Determine the [x, y] coordinate at the center of the cell enclosing the given text.  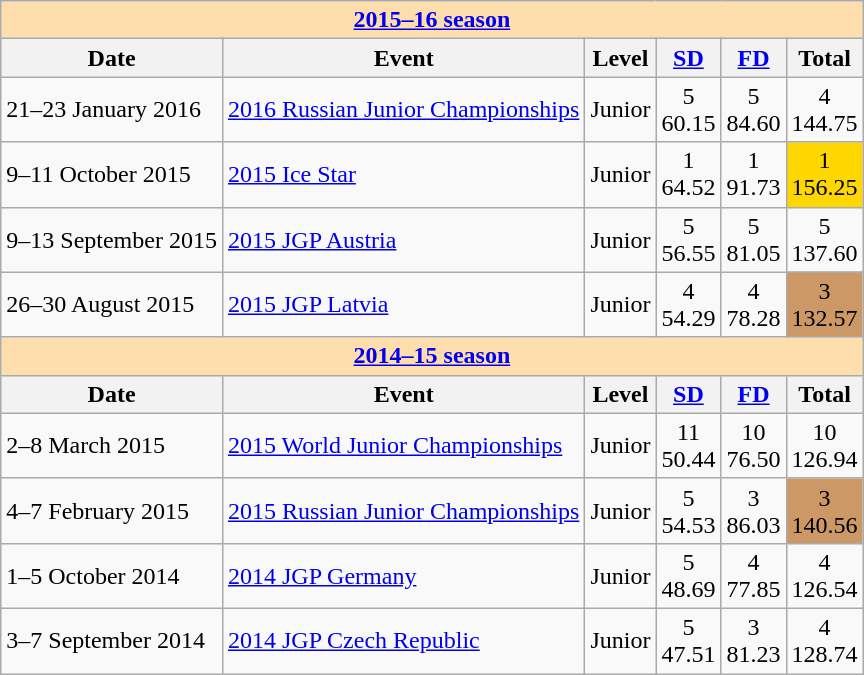
3 81.23 [754, 640]
5 84.60 [754, 110]
2014–15 season [432, 356]
2016 Russian Junior Championships [403, 110]
9–13 September 2015 [112, 240]
10 126.94 [824, 446]
11 50.44 [688, 446]
4 144.75 [824, 110]
2015 Russian Junior Championships [403, 510]
2015 JGP Latvia [403, 304]
4 54.29 [688, 304]
4 126.54 [824, 576]
4 77.85 [754, 576]
5 48.69 [688, 576]
3 140.56 [824, 510]
1–5 October 2014 [112, 576]
5 137.60 [824, 240]
2014 JGP Germany [403, 576]
1 91.73 [754, 174]
3 132.57 [824, 304]
5 54.53 [688, 510]
4–7 February 2015 [112, 510]
26–30 August 2015 [112, 304]
2015 Ice Star [403, 174]
10 76.50 [754, 446]
2015–16 season [432, 20]
4 78.28 [754, 304]
4 128.74 [824, 640]
1 64.52 [688, 174]
21–23 January 2016 [112, 110]
5 47.51 [688, 640]
5 56.55 [688, 240]
3–7 September 2014 [112, 640]
2014 JGP Czech Republic [403, 640]
2–8 March 2015 [112, 446]
5 81.05 [754, 240]
2015 JGP Austria [403, 240]
9–11 October 2015 [112, 174]
1 156.25 [824, 174]
3 86.03 [754, 510]
5 60.15 [688, 110]
2015 World Junior Championships [403, 446]
